Return the (x, y) coordinate for the center point of the cell that contains the specified text.  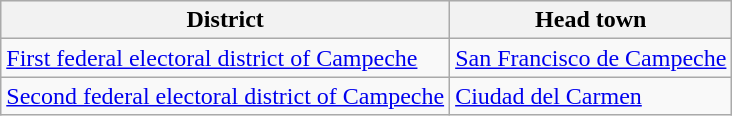
Ciudad del Carmen (591, 96)
Second federal electoral district of Campeche (226, 96)
Head town (591, 20)
District (226, 20)
First federal electoral district of Campeche (226, 58)
San Francisco de Campeche (591, 58)
